Provide the [X, Y] coordinate of the cell's center where the given text is located.  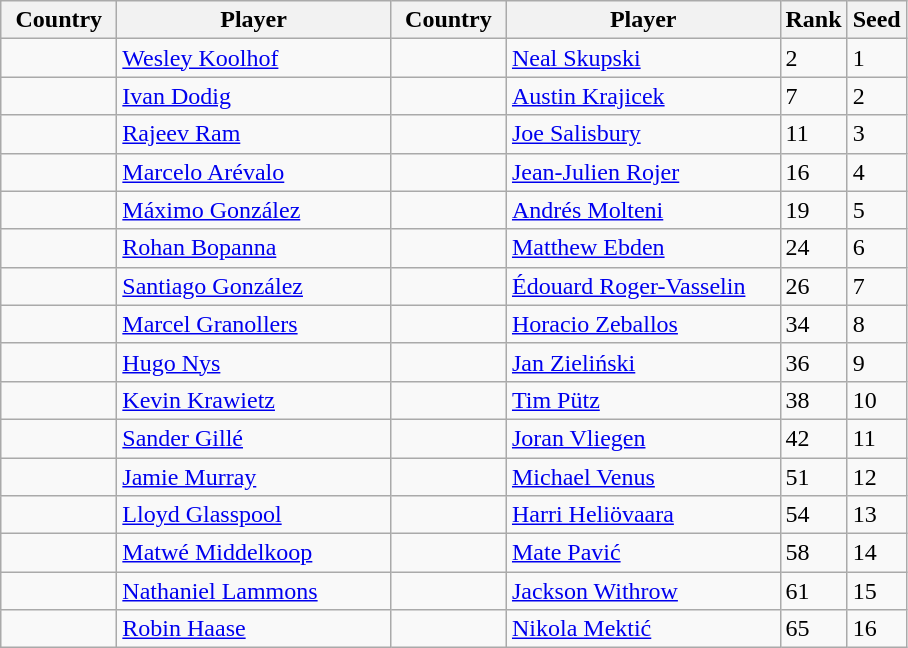
Jackson Withrow [643, 591]
Joe Salisbury [643, 134]
36 [814, 362]
54 [814, 515]
Harri Heliövaara [643, 515]
Rank [814, 20]
Sander Gillé [254, 438]
Jamie Murray [254, 477]
1 [876, 58]
Rajeev Ram [254, 134]
26 [814, 286]
Máximo González [254, 210]
Santiago González [254, 286]
14 [876, 553]
Andrés Molteni [643, 210]
51 [814, 477]
10 [876, 400]
9 [876, 362]
Rohan Bopanna [254, 248]
Tim Pütz [643, 400]
Robin Haase [254, 629]
Matthew Ebden [643, 248]
Nikola Mektić [643, 629]
Ivan Dodig [254, 96]
Édouard Roger-Vasselin [643, 286]
Mate Pavić [643, 553]
Michael Venus [643, 477]
5 [876, 210]
Wesley Koolhof [254, 58]
Horacio Zeballos [643, 324]
Seed [876, 20]
15 [876, 591]
Marcel Granollers [254, 324]
Kevin Krawietz [254, 400]
Nathaniel Lammons [254, 591]
61 [814, 591]
Lloyd Glasspool [254, 515]
38 [814, 400]
Austin Krajicek [643, 96]
6 [876, 248]
Joran Vliegen [643, 438]
Matwé Middelkoop [254, 553]
34 [814, 324]
Jan Zieliński [643, 362]
13 [876, 515]
8 [876, 324]
65 [814, 629]
4 [876, 172]
42 [814, 438]
Neal Skupski [643, 58]
58 [814, 553]
Hugo Nys [254, 362]
Jean-Julien Rojer [643, 172]
3 [876, 134]
24 [814, 248]
19 [814, 210]
12 [876, 477]
Marcelo Arévalo [254, 172]
